Pinpoint the cell where the given text exists, returning its (x, y) midpoint coordinate. 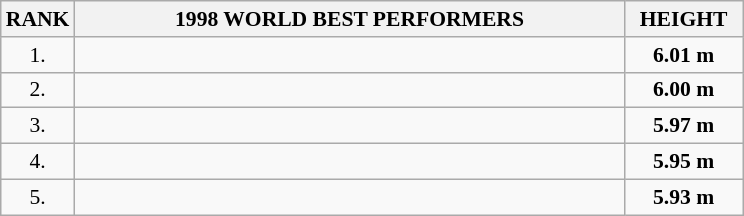
HEIGHT (684, 19)
RANK (38, 19)
6.00 m (684, 90)
2. (38, 90)
5. (38, 197)
3. (38, 126)
4. (38, 162)
5.93 m (684, 197)
5.95 m (684, 162)
1998 WORLD BEST PERFORMERS (349, 19)
6.01 m (684, 55)
1. (38, 55)
5.97 m (684, 126)
